From the cell containing the given text, extract its center point as (x, y) coordinate. 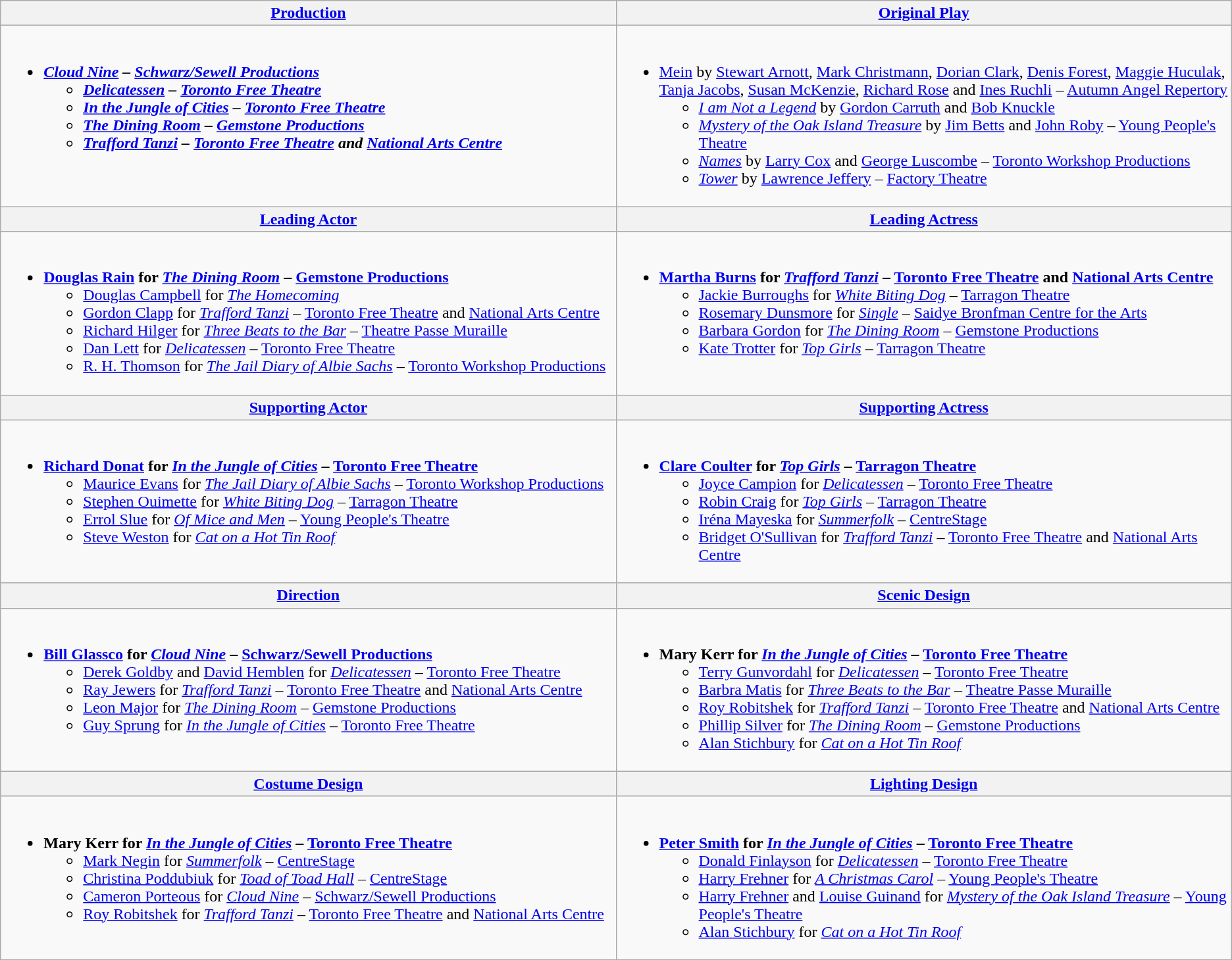
Leading Actor (308, 219)
Scenic Design (924, 595)
Original Play (924, 13)
Lighting Design (924, 784)
Production (308, 13)
Direction (308, 595)
Supporting Actor (308, 407)
Supporting Actress (924, 407)
Leading Actress (924, 219)
Costume Design (308, 784)
